For the text-containing cell, return its midpoint in (x, y) coordinate format. 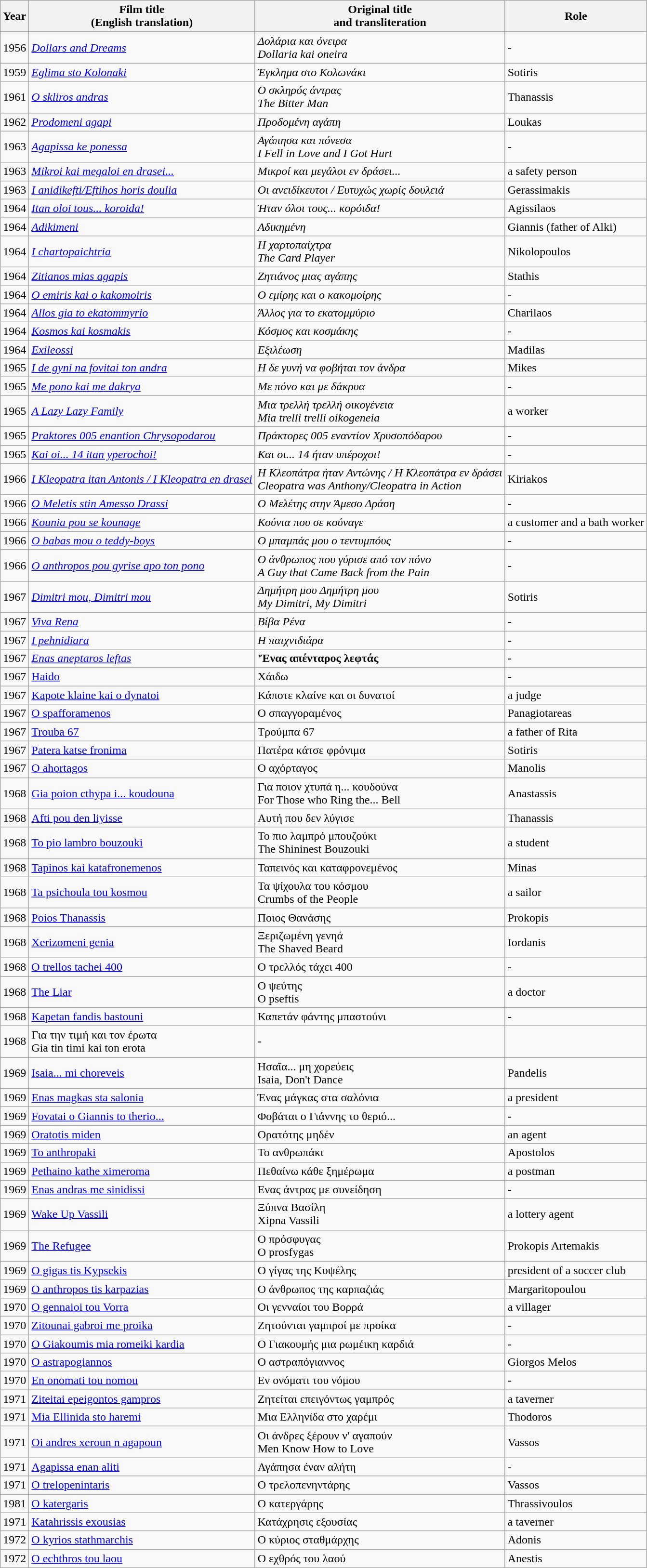
Ο μπαμπάς μου ο τεντυμπόυς (380, 540)
Δολάρια και όνειραDollaria kai oneira (380, 47)
Thodoros (576, 1417)
Ο τρελλός τάχει 400 (380, 967)
O katergaris (142, 1503)
Ο πρόσφυγαςO prosfygas (380, 1246)
Ησαΐα... μη χορεύειςIsaia, Don't Dance (380, 1073)
Δημήτρη μου Δημήτρη μουMy Dimitri, My Dimitri (380, 596)
Role (576, 16)
Η Κλεοπάτρα ήταν Αντώνης / Η Κλεοπάτρα εν δράσειCleopatra was Anthony/Cleopatra in Action (380, 479)
Πατέρα κάτσε φρόνιμα (380, 750)
Οι ανειδίκευτοι / Ευτυχώς χωρίς δουλειά (380, 190)
O ahortagos (142, 768)
Κόσμος και κοσμάκης (380, 331)
Fovatai o Giannis to therio... (142, 1116)
Αυτή που δεν λύγισε (380, 818)
Καπετάν φάντης μπαστούνι (380, 1017)
a postman (576, 1171)
Πεθαίνω κάθε ξημέρωμα (380, 1171)
Exileossi (142, 350)
a student (576, 843)
O anthropos tis karpazias (142, 1289)
Οι άνδρες ξέρουν ν' αγαπούνMen Know How to Love (380, 1442)
Anastassis (576, 793)
Dimitri mou, Dimitri mou (142, 596)
Αγάπησα έναν αλήτη (380, 1467)
En onomati tou nomou (142, 1381)
I Kleopatra itan Antonis / I Kleopatra en drasei (142, 479)
Haido (142, 677)
Κάποτε κλαίνε και οι δυνατοί (380, 695)
I pehnidiara (142, 640)
Giannis (father of Alki) (576, 226)
1962 (14, 122)
Panagiotareas (576, 713)
Ταπεινός και καταφρονεμένος (380, 868)
'Ένας απένταρος λεφτάς (380, 659)
Το ανθρωπάκι (380, 1153)
Adonis (576, 1540)
Εξιλέωση (380, 350)
Kapote klaine kai o dynatoi (142, 695)
Τα ψίχουλα του κόσμουCrumbs of the People (380, 892)
Pandelis (576, 1073)
Ziteitai epeigontos gampros (142, 1399)
Ποιος Θανάσης (380, 917)
O Meletis stin Amesso Drassi (142, 504)
a customer and a bath worker (576, 522)
Wake Up Vassili (142, 1214)
Viva Rena (142, 621)
Mikroi kai megaloi en drasei... (142, 171)
a president (576, 1098)
I de gyni na fovitai ton andra (142, 368)
O trelopenintaris (142, 1485)
A Lazy Lazy Family (142, 411)
Kiriakos (576, 479)
a judge (576, 695)
a worker (576, 411)
Year (14, 16)
Μια τρελλή τρελλή οικογένειαMia trelli trelli oikogeneia (380, 411)
Το πιο λαμπρό μπουζούκιThe Shininest Bouzouki (380, 843)
Ο γίγας της Κυψέλης (380, 1270)
Gerassimakis (576, 190)
O gennaioi tou Vorra (142, 1307)
I chartopaichtria (142, 251)
Iordanis (576, 942)
Ο Γιακουμής μια ρωμέικη καρδιά (380, 1344)
Pethaino kathe ximeroma (142, 1171)
O echthros tou laou (142, 1558)
Me pono kai me dakrya (142, 386)
1959 (14, 72)
Κούνια που σε κούναγε (380, 522)
Τρούμπα 67 (380, 732)
Trouba 67 (142, 732)
Adikimeni (142, 226)
Ta psichoula tou kosmou (142, 892)
O kyrios stathmarchis (142, 1540)
Ο κύριος σταθμάρχης (380, 1540)
Ο άνθρωπος που γύρισε από τον πόνοA Guy that Came Back from the Pain (380, 566)
Ο κατεργάρης (380, 1503)
Ξεριζωμένη γενηάThe Shaved Beard (380, 942)
O astrapogiannos (142, 1362)
Ήταν όλοι τους... κορόιδα! (380, 208)
Ξύπνα ΒασίληXipna Vassili (380, 1214)
Oi andres xeroun n agapoun (142, 1442)
Μικροί και μεγάλοι εν δράσει... (380, 171)
Itan oloi tous... koroida! (142, 208)
Apostolos (576, 1153)
Xerizomeni genia (142, 942)
Ο σπαγγοραμένος (380, 713)
Και οι... 14 ήταν υπέροχοι! (380, 454)
Χάιδω (380, 677)
Προδομένη αγάπη (380, 122)
O spafforamenos (142, 713)
Minas (576, 868)
Αδικημένη (380, 226)
Madilas (576, 350)
a lottery agent (576, 1214)
Ο εμίρης και ο κακομοίρης (380, 294)
Afti pou den liyisse (142, 818)
Άλλος για το εκατομμύριο (380, 313)
Margaritopoulou (576, 1289)
Gia poion cthypa i... koudouna (142, 793)
Ο εχθρός του λαού (380, 1558)
Nikolopoulos (576, 251)
Ο σκληρός άντραςThe Bitter Man (380, 97)
Kapetan fandis bastouni (142, 1017)
Ζητούνται γαμπροί με προίκα (380, 1325)
Η χαρτοπαίχτραThe Card Player (380, 251)
Mikes (576, 368)
a safety person (576, 171)
Zitounai gabroi me proika (142, 1325)
O anthropos pou gyrise apo ton pono (142, 566)
Ο Μελέτης στην Άμεσο Δράση (380, 504)
Ο αστραπόγιαννος (380, 1362)
To pio lambro bouzouki (142, 843)
O babas mou o teddy-boys (142, 540)
I anidikefti/Eftihos horis doulia (142, 190)
Eglima sto Kolonaki (142, 72)
a doctor (576, 991)
Ζητιάνος μιας αγάπης (380, 276)
Charilaos (576, 313)
Katahrissis exousias (142, 1522)
Μια Ελληνίδα στο χαρέμι (380, 1417)
Zitianos mias agapis (142, 276)
Mia Ellinida sto haremi (142, 1417)
president of a soccer club (576, 1270)
Prokopis (576, 917)
Kai oi... 14 itan yperochoi! (142, 454)
Agapissa enan aliti (142, 1467)
Loukas (576, 122)
Stathis (576, 276)
Manolis (576, 768)
a father of Rita (576, 732)
Οι γενναίοι του Βορρά (380, 1307)
Enas andras me sinidissi (142, 1189)
Dollars and Dreams (142, 47)
Film title(English translation) (142, 16)
1981 (14, 1503)
a villager (576, 1307)
Kounia pou se kounage (142, 522)
Βίβα Ρένα (380, 621)
O gigas tis Kypsekis (142, 1270)
1956 (14, 47)
Giorgos Melos (576, 1362)
Enas magkas sta salonia (142, 1098)
Εν ονόματι του νόμου (380, 1381)
Prodomeni agapi (142, 122)
Allos gia to ekatommyrio (142, 313)
O trellos tachei 400 (142, 967)
Με πόνο και με δάκρυα (380, 386)
Thrassivoulos (576, 1503)
Enas aneptaros leftas (142, 659)
Αγάπησα και πόνεσαI Fell in Love and I Got Hurt (380, 146)
Poios Thanassis (142, 917)
Ο αχόρταγος (380, 768)
Patera katse fronima (142, 750)
Kosmos kai kosmakis (142, 331)
Η δε γυνή να φοβήται τον άνδρα (380, 368)
The Liar (142, 991)
Ορατότης μηδέν (380, 1134)
The Refugee (142, 1246)
Praktores 005 enantion Chrysopodarou (142, 436)
Ενας άντρας με συνείδηση (380, 1189)
Agapissa ke ponessa (142, 146)
Για την τιμή και τον έρωταGia tin timi kai ton erota (142, 1041)
O skliros andras (142, 97)
a sailor (576, 892)
Κατάχρησις εξουσίας (380, 1522)
Για ποιον χτυπά η... κουδούναFor Those who Ring the... Bell (380, 793)
Anestis (576, 1558)
Ζητείται επειγόντως γαμπρός (380, 1399)
Oratotis miden (142, 1134)
Tapinos kai katafronemenos (142, 868)
Ο τρελοπενηντάρης (380, 1485)
Ο άνθρωπος της καρπαζιάς (380, 1289)
Έγκλημα στο Κολωνάκι (380, 72)
Isaia... mi choreveis (142, 1073)
Ένας μάγκας στα σαλόνια (380, 1098)
O emiris kai o kakomoiris (142, 294)
1961 (14, 97)
O Giakoumis mia romeiki kardia (142, 1344)
Agissilaos (576, 208)
To anthropaki (142, 1153)
an agent (576, 1134)
Πράκτορες 005 εναντίον Χρυσοπόδαρου (380, 436)
Original titleand transliteration (380, 16)
Η παιχνιδιάρα (380, 640)
Prokopis Artemakis (576, 1246)
Φοβάται ο Γιάννης το θεριό... (380, 1116)
Ο ψεύτηςO pseftis (380, 991)
